For the text-containing cell, return its midpoint in [x, y] coordinate format. 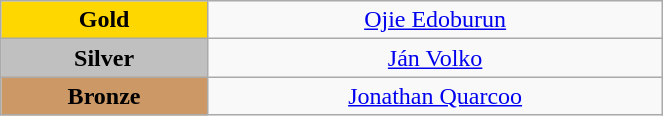
Ojie Edoburun [434, 20]
Gold [104, 20]
Bronze [104, 96]
Jonathan Quarcoo [434, 96]
Ján Volko [434, 58]
Silver [104, 58]
